For the text-containing cell, return its midpoint in (x, y) coordinate format. 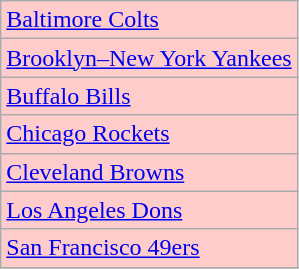
Chicago Rockets (149, 134)
Baltimore Colts (149, 20)
Brooklyn–New York Yankees (149, 58)
San Francisco 49ers (149, 248)
Buffalo Bills (149, 96)
Cleveland Browns (149, 172)
Los Angeles Dons (149, 210)
